Determine the [X, Y] coordinate at the center of the cell enclosing the given text.  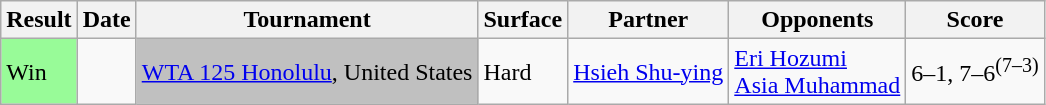
Score [975, 20]
Win [39, 72]
Tournament [307, 20]
Partner [648, 20]
WTA 125 Honolulu, United States [307, 72]
Hard [523, 72]
Hsieh Shu-ying [648, 72]
Result [39, 20]
Date [106, 20]
Eri Hozumi Asia Muhammad [818, 72]
Surface [523, 20]
Opponents [818, 20]
6–1, 7–6(7–3) [975, 72]
